Extract the [x, y] coordinate from the center of the cell holding the provided text.  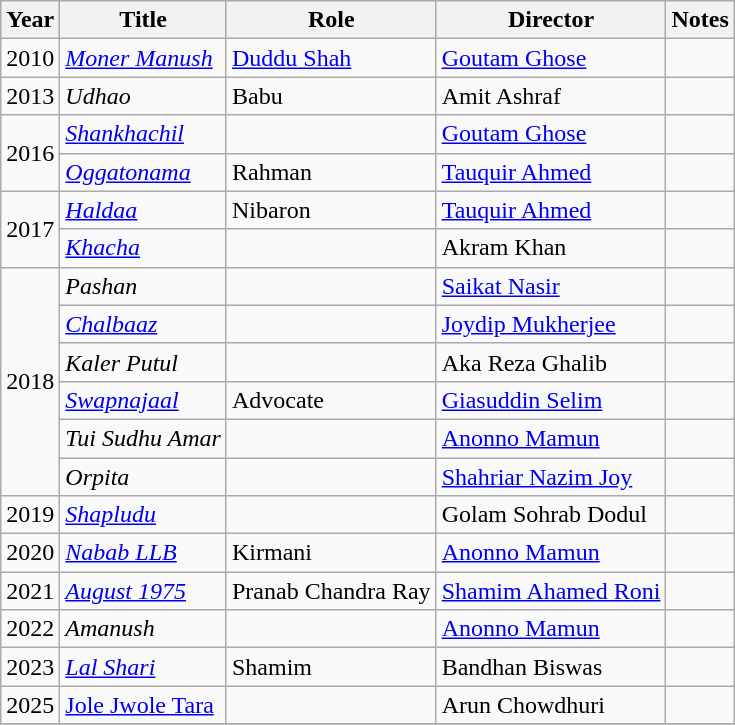
Pranab Chandra Ray [331, 591]
Udhao [144, 96]
Rahman [331, 172]
Shamim Ahamed Roni [551, 591]
Chalbaaz [144, 324]
Pashan [144, 286]
Tui Sudhu Amar [144, 438]
Shahriar Nazim Joy [551, 477]
Kirmani [331, 553]
2019 [30, 515]
August 1975 [144, 591]
Shamim [331, 667]
Khacha [144, 248]
2017 [30, 229]
2020 [30, 553]
Amanush [144, 629]
2016 [30, 153]
Notes [700, 20]
Duddu Shah [331, 58]
Babu [331, 96]
Golam Sohrab Dodul [551, 515]
2025 [30, 705]
2021 [30, 591]
2018 [30, 381]
Advocate [331, 400]
Giasuddin Selim [551, 400]
Jole Jwole Tara [144, 705]
Bandhan Biswas [551, 667]
Moner Manush [144, 58]
Orpita [144, 477]
Aka Reza Ghalib [551, 362]
2010 [30, 58]
2013 [30, 96]
Role [331, 20]
Arun Chowdhuri [551, 705]
Akram Khan [551, 248]
Oggatonama [144, 172]
Kaler Putul [144, 362]
Director [551, 20]
Nibaron [331, 210]
Haldaa [144, 210]
Shankhachil [144, 134]
Amit Ashraf [551, 96]
Saikat Nasir [551, 286]
Swapnajaal [144, 400]
2022 [30, 629]
Nabab LLB [144, 553]
Title [144, 20]
Joydip Mukherjee [551, 324]
2023 [30, 667]
Year [30, 20]
Lal Shari [144, 667]
Shapludu [144, 515]
